Pinpoint the cell where the given text exists, returning its (x, y) midpoint coordinate. 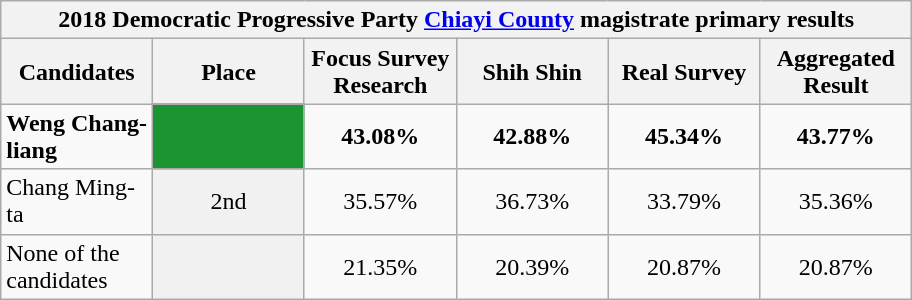
Chang Ming-ta (77, 202)
2018 Democratic Progressive Party Chiayi County magistrate primary results (456, 20)
Aggregated Result (836, 72)
Candidates (77, 72)
Focus Survey Research (380, 72)
20.39% (532, 266)
35.57% (380, 202)
35.36% (836, 202)
42.88% (532, 136)
33.79% (684, 202)
45.34% (684, 136)
Place (229, 72)
36.73% (532, 202)
43.08% (380, 136)
Weng Chang-liang (77, 136)
None of the candidates (77, 266)
Shih Shin (532, 72)
43.77% (836, 136)
21.35% (380, 266)
2nd (229, 202)
Real Survey (684, 72)
